Find where the given text appears and provide that cell's center as [X, Y] coordinate. 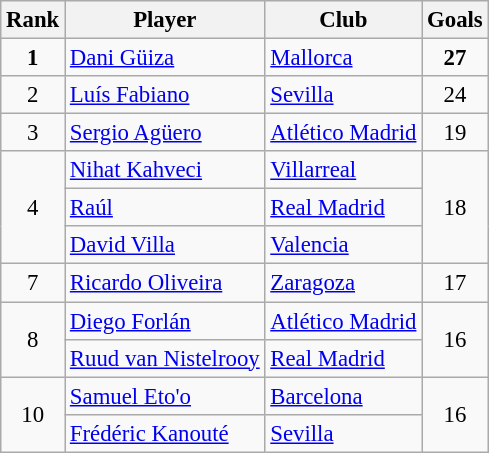
19 [455, 133]
Zaragoza [344, 283]
Dani Güiza [165, 58]
Sergio Agüero [165, 133]
Ruud van Nistelrooy [165, 358]
Rank [33, 20]
Valencia [344, 245]
8 [33, 340]
Diego Forlán [165, 321]
Mallorca [344, 58]
Goals [455, 20]
Nihat Kahveci [165, 170]
Raúl [165, 208]
Frédéric Kanouté [165, 433]
2 [33, 95]
10 [33, 414]
27 [455, 58]
1 [33, 58]
4 [33, 208]
Ricardo Oliveira [165, 283]
18 [455, 208]
Villarreal [344, 170]
David Villa [165, 245]
3 [33, 133]
24 [455, 95]
Club [344, 20]
Luís Fabiano [165, 95]
7 [33, 283]
Samuel Eto'o [165, 396]
Barcelona [344, 396]
Player [165, 20]
17 [455, 283]
